Output the (x, y) coordinate of the center of the cell containing the given text.  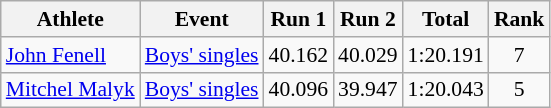
John Fenell (70, 55)
40.162 (298, 55)
5 (520, 90)
1:20.043 (446, 90)
Rank (520, 19)
Run 1 (298, 19)
7 (520, 55)
Event (202, 19)
39.947 (368, 90)
Total (446, 19)
40.096 (298, 90)
Run 2 (368, 19)
Athlete (70, 19)
40.029 (368, 55)
1:20.191 (446, 55)
Mitchel Malyk (70, 90)
